Identify which cell holds the provided text, then report its (X, Y) central coordinate. 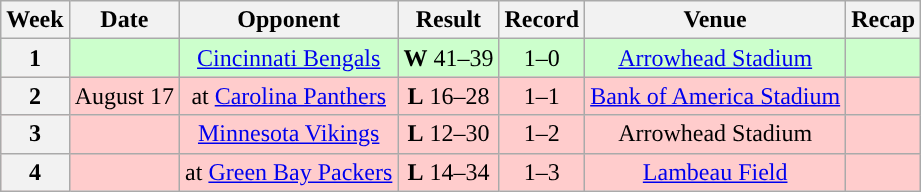
at Carolina Panthers (289, 96)
1 (35, 58)
1–0 (542, 58)
Date (124, 20)
L 12–30 (448, 134)
1–2 (542, 134)
L 14–34 (448, 172)
4 (35, 172)
L 16–28 (448, 96)
Week (35, 20)
3 (35, 134)
2 (35, 96)
W 41–39 (448, 58)
Recap (884, 20)
1–1 (542, 96)
Result (448, 20)
Cincinnati Bengals (289, 58)
Venue (716, 20)
at Green Bay Packers (289, 172)
Lambeau Field (716, 172)
Record (542, 20)
Minnesota Vikings (289, 134)
August 17 (124, 96)
Opponent (289, 20)
1–3 (542, 172)
Bank of America Stadium (716, 96)
